Locate the cell with the specified text and output its (x, y) center coordinate. 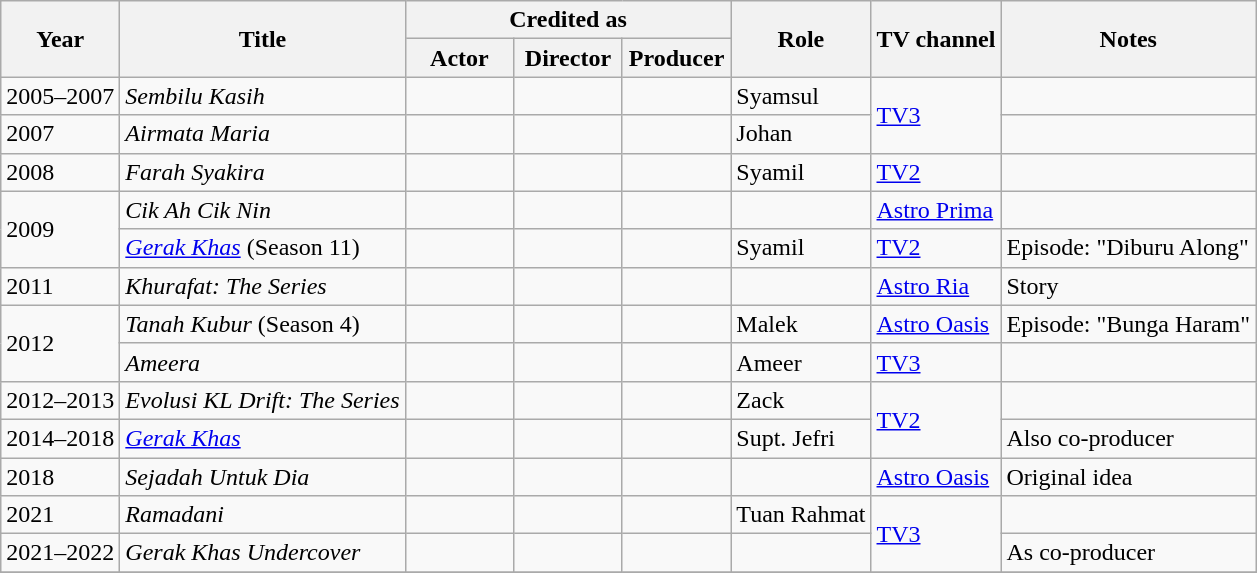
2007 (60, 134)
Tanah Kubur (Season 4) (262, 324)
Gerak Khas Undercover (262, 553)
Role (801, 39)
Title (262, 39)
Supt. Jefri (801, 438)
Also co-producer (1128, 438)
Ramadani (262, 515)
As co-producer (1128, 553)
Original idea (1128, 477)
Year (60, 39)
Sembilu Kasih (262, 96)
2005–2007 (60, 96)
Episode: "Diburu Along" (1128, 248)
Astro Ria (936, 286)
Tuan Rahmat (801, 515)
Notes (1128, 39)
2008 (60, 172)
Astro Prima (936, 210)
Evolusi KL Drift: The Series (262, 400)
Gerak Khas (Season 11) (262, 248)
2018 (60, 477)
Producer (676, 58)
2021 (60, 515)
Khurafat: The Series (262, 286)
Episode: "Bunga Haram" (1128, 324)
Gerak Khas (262, 438)
2014–2018 (60, 438)
Director (568, 58)
Actor (460, 58)
Johan (801, 134)
Zack (801, 400)
Credited as (568, 20)
Cik Ah Cik Nin (262, 210)
2011 (60, 286)
Ameera (262, 362)
Sejadah Untuk Dia (262, 477)
TV channel (936, 39)
2012–2013 (60, 400)
Airmata Maria (262, 134)
Syamsul (801, 96)
Story (1128, 286)
Farah Syakira (262, 172)
2012 (60, 343)
Ameer (801, 362)
2021–2022 (60, 553)
Malek (801, 324)
2009 (60, 229)
